Provide the [x, y] coordinate of the cell's center where the given text is located.  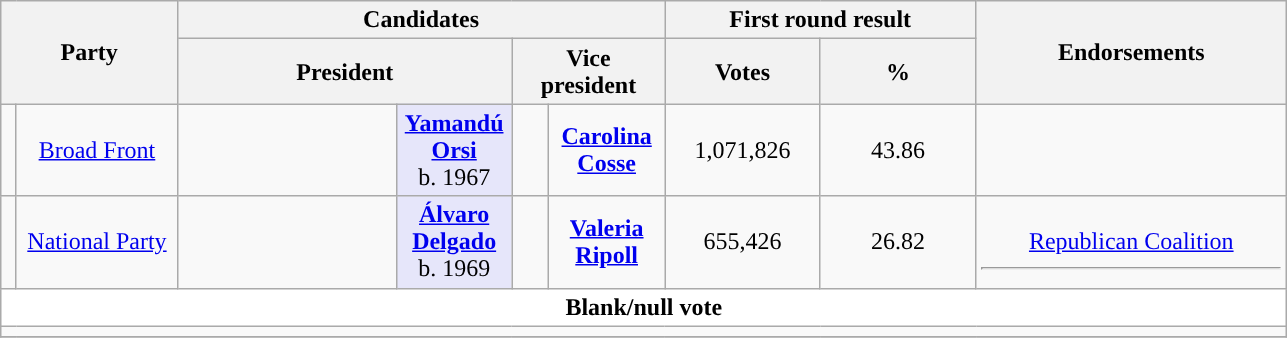
26.82 [898, 242]
Blank/null vote [644, 307]
% [898, 72]
Carolina Cosse [607, 150]
Endorsements [1132, 52]
First round result [820, 20]
Candidates [420, 20]
Republican Coalition [1132, 242]
1,071,826 [743, 150]
Votes [743, 72]
43.86 [898, 150]
Vice president [588, 72]
National Party [96, 242]
655,426 [743, 242]
Valeria Ripoll [607, 242]
Álvaro Delgadob. 1969 [454, 242]
President [344, 72]
Party [90, 52]
Yamandú Orsib. 1967 [454, 150]
Broad Front [96, 150]
